Return (x, y) of the center of cell containing provided text 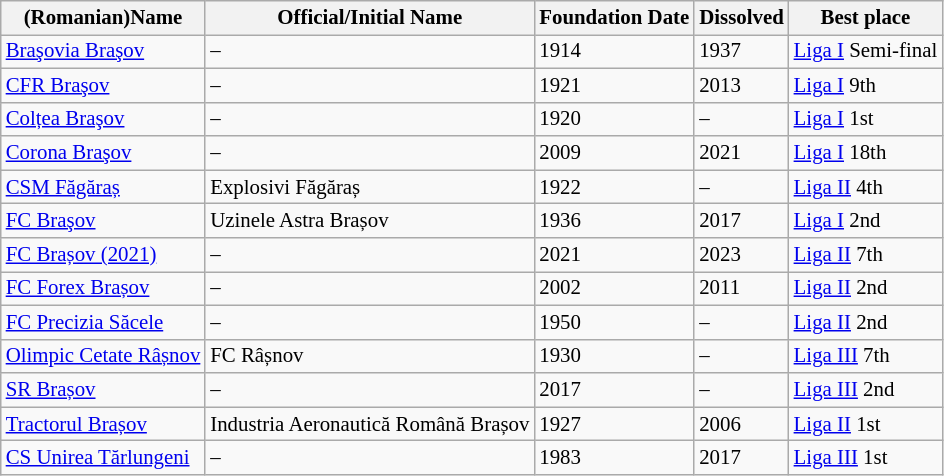
CS Unirea Tărlungeni (104, 458)
FC Braşov (104, 221)
Liga II 4th (866, 187)
Liga III 7th (866, 356)
Braşovia Braşov (104, 51)
1927 (614, 424)
Uzinele Astra Brașov (370, 221)
1950 (614, 322)
Liga III 2nd (866, 390)
Explosivi Făgăraș (370, 187)
Liga II 7th (866, 255)
CFR Braşov (104, 85)
2006 (741, 424)
1922 (614, 187)
2009 (614, 153)
FC Precizia Săcele (104, 322)
2013 (741, 85)
Corona Braşov (104, 153)
Colțea Braşov (104, 119)
1930 (614, 356)
2023 (741, 255)
Best place (866, 18)
Official/Initial Name (370, 18)
CSM Făgăraș (104, 187)
Liga III 1st (866, 458)
1914 (614, 51)
Industria Aeronautică Română Brașov (370, 424)
FC Brașov (2021) (104, 255)
SR Brașov (104, 390)
Olimpic Cetate Râșnov (104, 356)
Liga I 1st (866, 119)
Liga I 9th (866, 85)
Liga II 1st (866, 424)
2011 (741, 288)
1920 (614, 119)
Dissolved (741, 18)
1936 (614, 221)
1921 (614, 85)
FC Forex Brașov (104, 288)
Tractorul Brașov (104, 424)
2002 (614, 288)
1983 (614, 458)
1937 (741, 51)
Liga I Semi-final (866, 51)
(Romanian)Name (104, 18)
Foundation Date (614, 18)
Liga I 2nd (866, 221)
FC Râșnov (370, 356)
Liga I 18th (866, 153)
